Detect which cell encompasses the target text, then output its [X, Y] center coordinate. 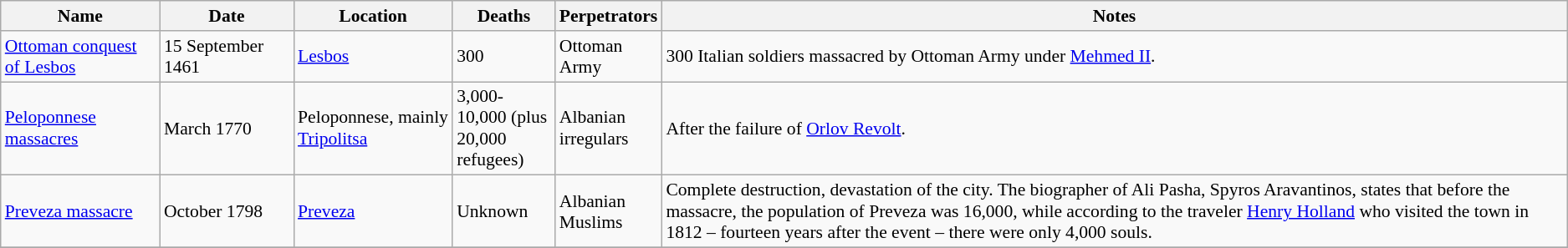
15 September 1461 [227, 57]
Peloponnese, mainly Tripolitsa [373, 129]
Perpetrators [609, 16]
300 Italian soldiers massacred by Ottoman Army under Mehmed II. [1114, 57]
Peloponnese massacres [80, 129]
Albanian Muslims [609, 212]
Ottoman conquest of Lesbos [80, 57]
Lesbos [373, 57]
Unknown [503, 212]
Deaths [503, 16]
After the failure of Orlov Revolt. [1114, 129]
Name [80, 16]
Preveza massacre [80, 212]
Ottoman Army [609, 57]
Preveza [373, 212]
March 1770 [227, 129]
Date [227, 16]
October 1798 [227, 212]
Notes [1114, 16]
Albanian irregulars [609, 129]
300 [503, 57]
Location [373, 16]
3,000-10,000 (plus 20,000 refugees) [503, 129]
